Return the [x, y] coordinate for the center point of the cell that contains the specified text.  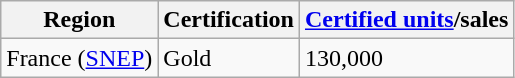
Certified units/sales [406, 20]
130,000 [406, 58]
Gold [229, 58]
Certification [229, 20]
France (SNEP) [80, 58]
Region [80, 20]
